Extract the (x, y) coordinate from the center of the cell holding the provided text.  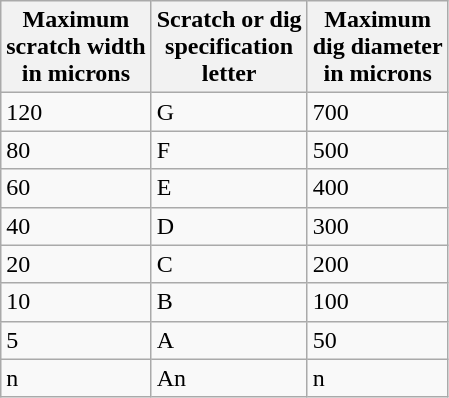
400 (378, 188)
500 (378, 150)
B (229, 302)
C (229, 264)
Maximumscratch widthin microns (76, 47)
300 (378, 226)
120 (76, 112)
5 (76, 340)
80 (76, 150)
A (229, 340)
700 (378, 112)
100 (378, 302)
An (229, 378)
F (229, 150)
10 (76, 302)
D (229, 226)
60 (76, 188)
Scratch or digspecificationletter (229, 47)
Maximumdig diameterin microns (378, 47)
20 (76, 264)
G (229, 112)
50 (378, 340)
200 (378, 264)
E (229, 188)
40 (76, 226)
